Output the [X, Y] coordinate of the center of the cell containing the given text.  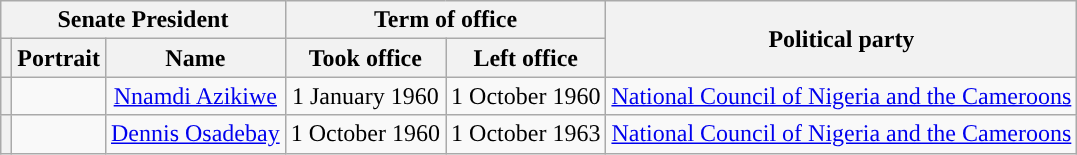
Political party [842, 39]
Left office [526, 58]
Portrait [59, 58]
Term of office [446, 20]
Senate President [143, 20]
Took office [365, 58]
Dennis Osadebay [195, 134]
1 October 1963 [526, 134]
Nnamdi Azikiwe [195, 96]
Name [195, 58]
1 January 1960 [365, 96]
